Determine the [x, y] coordinate at the center of the cell enclosing the given text.  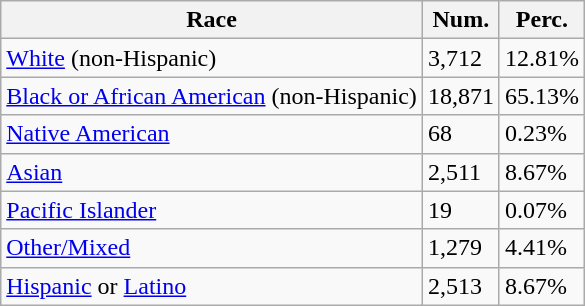
1,279 [460, 248]
3,712 [460, 58]
4.41% [542, 248]
68 [460, 134]
18,871 [460, 96]
0.07% [542, 210]
Asian [212, 172]
Num. [460, 20]
Hispanic or Latino [212, 286]
Perc. [542, 20]
2,511 [460, 172]
White (non-Hispanic) [212, 58]
12.81% [542, 58]
19 [460, 210]
Pacific Islander [212, 210]
2,513 [460, 286]
0.23% [542, 134]
65.13% [542, 96]
Race [212, 20]
Other/Mixed [212, 248]
Black or African American (non-Hispanic) [212, 96]
Native American [212, 134]
